Provide the [x, y] coordinate of the cell's center where the given text is located.  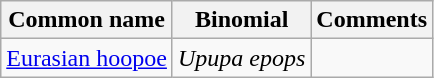
Comments [372, 20]
Common name [87, 20]
Upupa epops [241, 58]
Eurasian hoopoe [87, 58]
Binomial [241, 20]
